Identify which cell holds the provided text, then report its (X, Y) central coordinate. 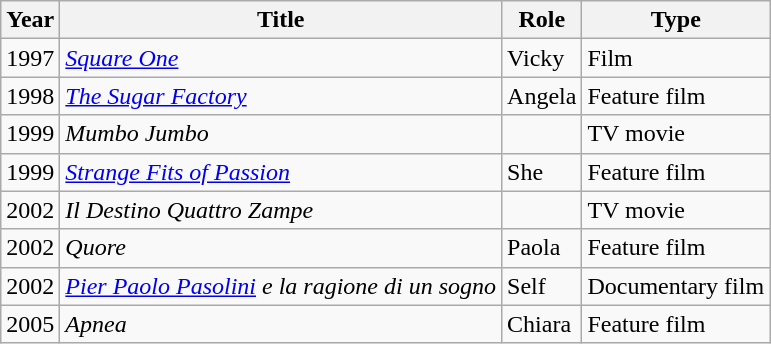
Pier Paolo Pasolini e la ragione di un sogno (281, 286)
Film (676, 58)
Paola (542, 248)
Year (30, 20)
Title (281, 20)
Strange Fits of Passion (281, 172)
Angela (542, 96)
Mumbo Jumbo (281, 134)
Chiara (542, 324)
Square One (281, 58)
Self (542, 286)
Role (542, 20)
She (542, 172)
Documentary film (676, 286)
1997 (30, 58)
Il Destino Quattro Zampe (281, 210)
2005 (30, 324)
Vicky (542, 58)
The Sugar Factory (281, 96)
1998 (30, 96)
Quore (281, 248)
Apnea (281, 324)
Type (676, 20)
